Return the (x, y) coordinate for the center point of the cell that contains the specified text.  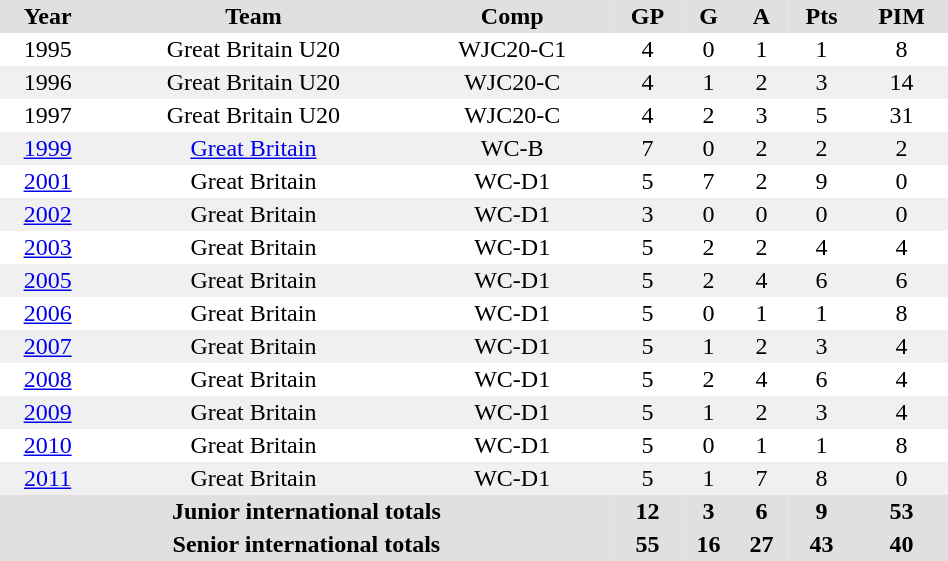
2003 (48, 248)
WC-B (512, 148)
2010 (48, 446)
12 (648, 512)
27 (762, 544)
2011 (48, 478)
2001 (48, 182)
2002 (48, 214)
1996 (48, 82)
31 (902, 116)
PIM (902, 16)
Pts (822, 16)
A (762, 16)
2005 (48, 280)
Team (253, 16)
2007 (48, 346)
Year (48, 16)
1995 (48, 50)
55 (648, 544)
Junior international totals (306, 512)
1997 (48, 116)
GP (648, 16)
Comp (512, 16)
1999 (48, 148)
2009 (48, 412)
2008 (48, 380)
G (708, 16)
40 (902, 544)
43 (822, 544)
Senior international totals (306, 544)
2006 (48, 314)
WJC20-C1 (512, 50)
14 (902, 82)
16 (708, 544)
53 (902, 512)
